Capture the cell that displays the provided text and extract its (x, y) central coordinate. 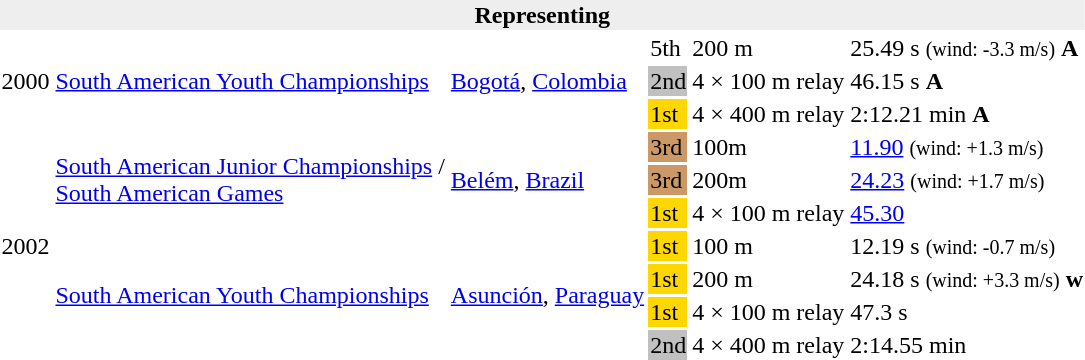
47.3 s (967, 312)
Representing (542, 15)
25.49 s (wind: -3.3 m/s) A (967, 48)
100 m (768, 246)
2:14.55 min (967, 345)
100m (768, 147)
24.23 (wind: +1.7 m/s) (967, 180)
2:12.21 min A (967, 114)
5th (668, 48)
South American Junior Championships / South American Games (250, 180)
46.15 s A (967, 81)
Asunción, Paraguay (547, 296)
24.18 s (wind: +3.3 m/s) w (967, 279)
12.19 s (wind: -0.7 m/s) (967, 246)
Bogotá, Colombia (547, 81)
Belém, Brazil (547, 180)
2002 (26, 246)
45.30 (967, 213)
200m (768, 180)
2000 (26, 81)
11.90 (wind: +1.3 m/s) (967, 147)
